Scan for the cell matching the given text and deliver its [X, Y] coordinate at center. 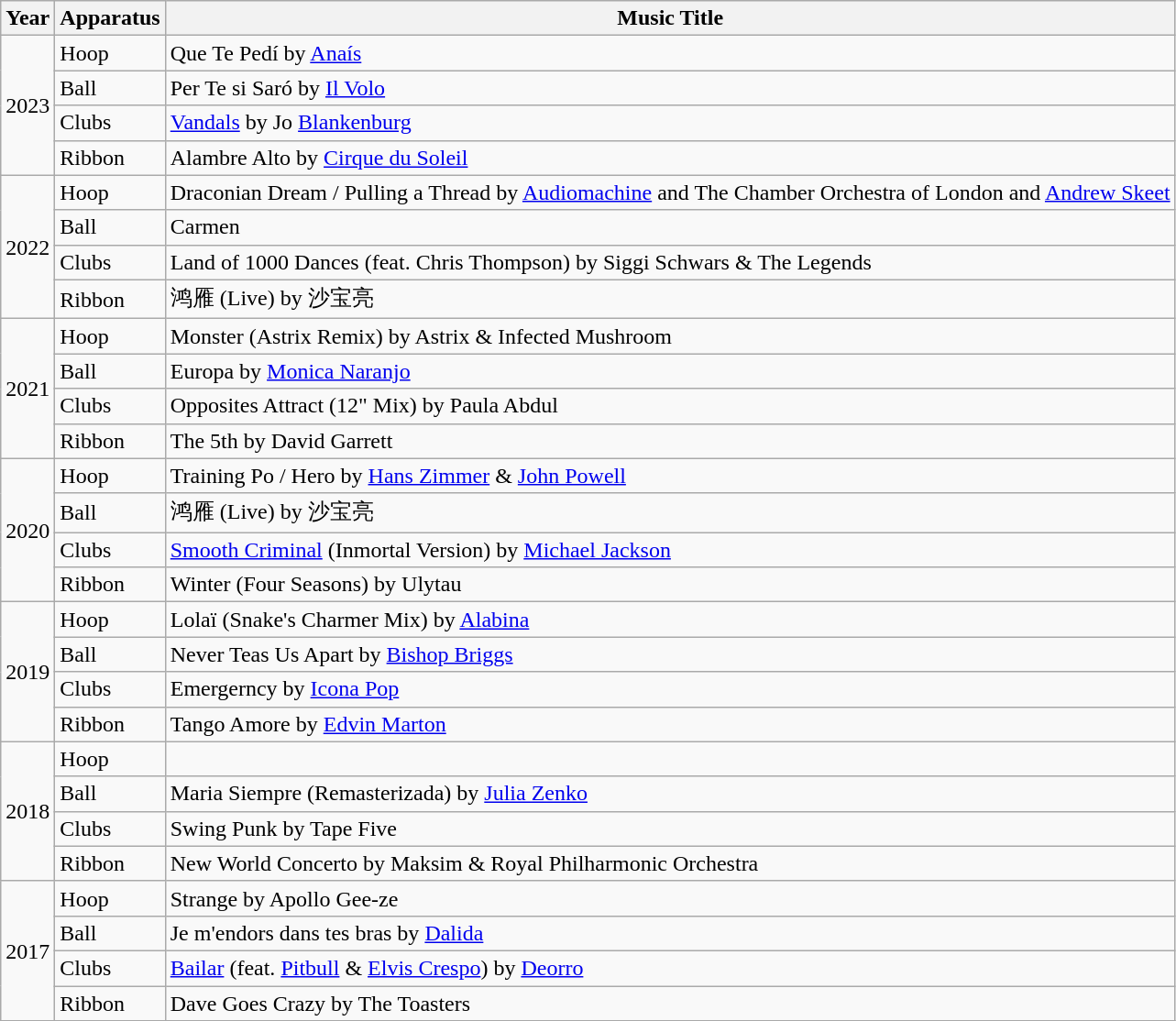
Apparatus [110, 18]
Never Teas Us Apart by Bishop Briggs [670, 654]
Winter (Four Seasons) by Ulytau [670, 585]
2019 [27, 672]
Carmen [670, 227]
Training Po / Hero by Hans Zimmer & John Powell [670, 476]
Que Te Pedí by Anaís [670, 53]
Dave Goes Crazy by The Toasters [670, 1004]
2017 [27, 950]
Alambre Alto by Cirque du Soleil [670, 158]
Swing Punk by Tape Five [670, 829]
Land of 1000 Dances (feat. Chris Thompson) by Siggi Schwars & The Legends [670, 262]
Europa by Monica Naranjo [670, 371]
2020 [27, 530]
Maria Siempre (Remasterizada) by Julia Zenko [670, 794]
Opposites Attract (12" Mix) by Paula Abdul [670, 406]
2023 [27, 105]
Per Te si Saró by Il Volo [670, 88]
Music Title [670, 18]
Emergerncy by Icona Pop [670, 689]
Bailar (feat. Pitbull & Elvis Crespo) by Deorro [670, 968]
Je m'endors dans tes bras by Dalida [670, 933]
2022 [27, 247]
Lolaï (Snake's Charmer Mix) by Alabina [670, 620]
2021 [27, 389]
2018 [27, 811]
Draconian Dream / Pulling a Thread by Audiomachine and The Chamber Orchestra of London and Andrew Skeet [670, 192]
Year [27, 18]
Strange by Apollo Gee-ze [670, 898]
Tango Amore by Edvin Marton [670, 724]
Monster (Astrix Remix) by Astrix & Infected Mushroom [670, 336]
Smooth Criminal (Inmortal Version) by Michael Jackson [670, 550]
Vandals by Jo Blankenburg [670, 123]
The 5th by David Garrett [670, 441]
New World Concerto by Maksim & Royal Philharmonic Orchestra [670, 863]
